Search for the cell housing the specified text and yield its [x, y] center coordinate. 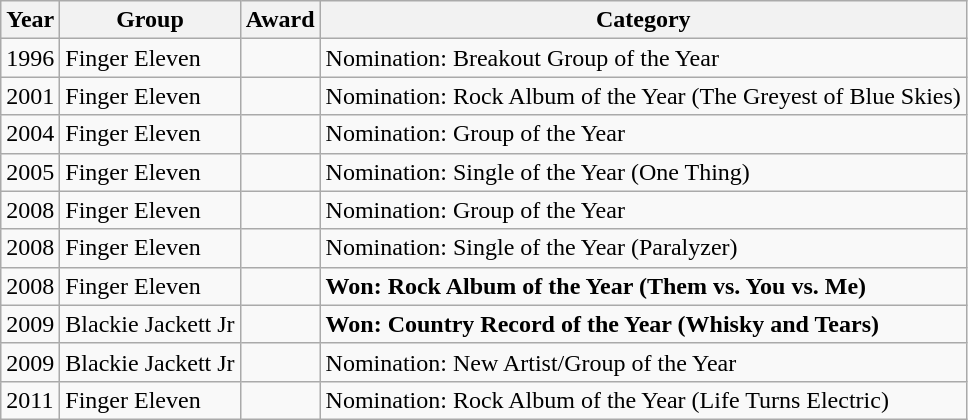
2001 [30, 96]
Nomination: Breakout Group of the Year [643, 58]
Won: Country Record of the Year (Whisky and Tears) [643, 324]
Nomination: Rock Album of the Year (The Greyest of Blue Skies) [643, 96]
Nomination: Single of the Year (One Thing) [643, 172]
Nomination: Single of the Year (Paralyzer) [643, 248]
Award [280, 20]
2004 [30, 134]
Category [643, 20]
Nomination: Rock Album of the Year (Life Turns Electric) [643, 400]
Year [30, 20]
1996 [30, 58]
Won: Rock Album of the Year (Them vs. You vs. Me) [643, 286]
Group [150, 20]
Nomination: New Artist/Group of the Year [643, 362]
2005 [30, 172]
2011 [30, 400]
